Determine the [x, y] coordinate at the center of the cell enclosing the given text.  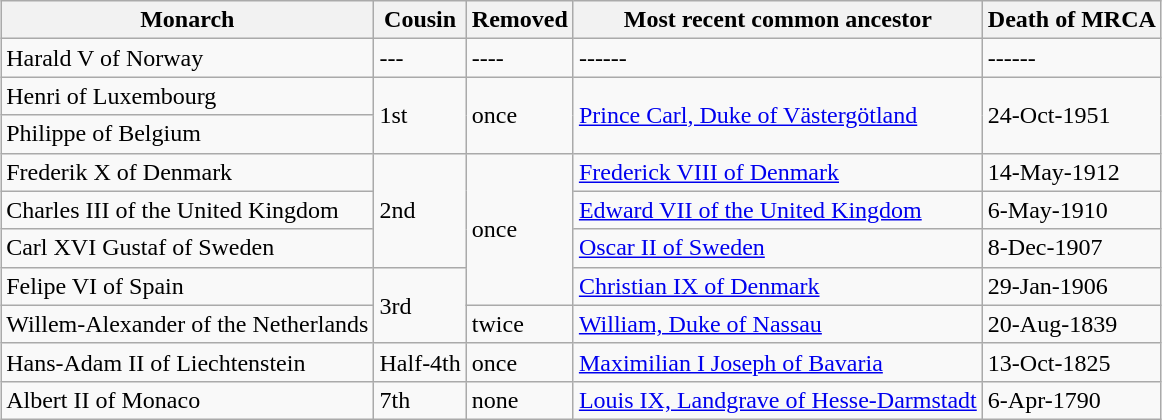
3rd [420, 305]
Frederick VIII of Denmark [778, 172]
Most recent common ancestor [778, 20]
Frederik X of Denmark [188, 172]
---- [520, 58]
6-May-1910 [1072, 210]
Christian IX of Denmark [778, 286]
Death of MRCA [1072, 20]
Henri of Luxembourg [188, 96]
Carl XVI Gustaf of Sweden [188, 248]
Felipe VI of Spain [188, 286]
Louis IX, Landgrave of Hesse-Darmstadt [778, 400]
--- [420, 58]
7th [420, 400]
Oscar II of Sweden [778, 248]
Edward VII of the United Kingdom [778, 210]
6-Apr-1790 [1072, 400]
Half-4th [420, 362]
1st [420, 115]
none [520, 400]
Charles III of the United Kingdom [188, 210]
24-Oct-1951 [1072, 115]
14-May-1912 [1072, 172]
Hans-Adam II of Liechtenstein [188, 362]
Maximilian I Joseph of Bavaria [778, 362]
twice [520, 324]
Harald V of Norway [188, 58]
Prince Carl, Duke of Västergötland [778, 115]
8-Dec-1907 [1072, 248]
Willem-Alexander of the Netherlands [188, 324]
Albert II of Monaco [188, 400]
2nd [420, 210]
29-Jan-1906 [1072, 286]
Philippe of Belgium [188, 134]
Cousin [420, 20]
William, Duke of Nassau [778, 324]
Removed [520, 20]
13-Oct-1825 [1072, 362]
20-Aug-1839 [1072, 324]
Monarch [188, 20]
